Determine the (x, y) coordinate at the center of the cell enclosing the given text.  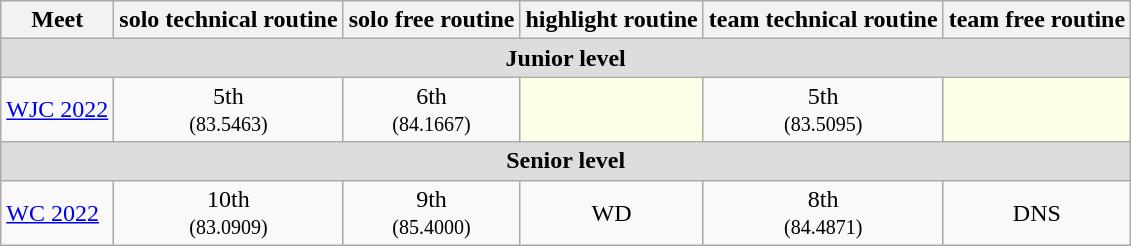
8th(84.4871) (823, 212)
5th(83.5463) (228, 110)
Meet (58, 20)
solo free routine (432, 20)
team free routine (1036, 20)
DNS (1036, 212)
highlight routine (612, 20)
WC 2022 (58, 212)
WD (612, 212)
team technical routine (823, 20)
Junior level (566, 58)
9th(85.4000) (432, 212)
10th(83.0909) (228, 212)
6th(84.1667) (432, 110)
solo technical routine (228, 20)
WJC 2022 (58, 110)
Senior level (566, 161)
5th(83.5095) (823, 110)
